Extract the [X, Y] coordinate from the center of the cell holding the provided text.  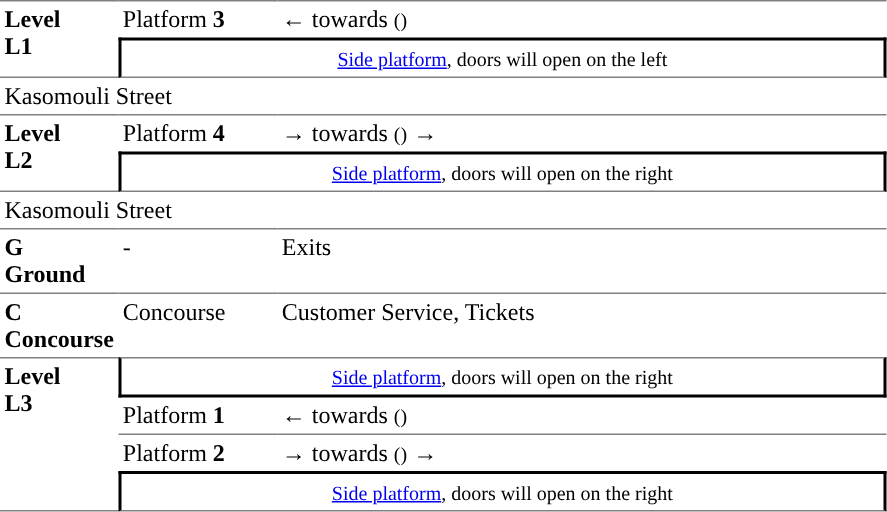
Platform 1 [198, 417]
- [198, 261]
Platform 3 [198, 19]
Concourse [198, 326]
Exits [582, 261]
CConcourse [59, 326]
Platform 2 [198, 453]
LevelL1 [59, 39]
GGround [59, 261]
Side platform, doors will open on the left [502, 58]
Platform 4 [198, 133]
Customer Service, Tickets [582, 326]
LevelL2 [59, 153]
LevelL3 [59, 434]
